Identify which cell holds the provided text, then report its [X, Y] central coordinate. 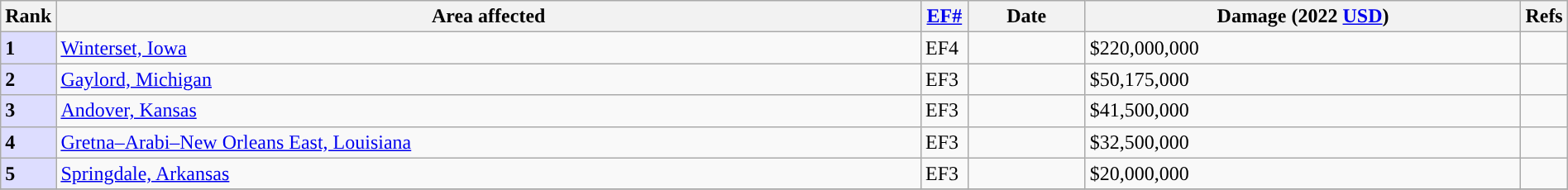
Refs [1544, 17]
Gaylord, Michigan [489, 79]
Gretna–Arabi–New Orleans East, Louisiana [489, 142]
$50,175,000 [1303, 79]
Rank [28, 17]
3 [28, 111]
Damage (2022 USD) [1303, 17]
Date [1026, 17]
EF# [944, 17]
Winterset, Iowa [489, 48]
4 [28, 142]
EF4 [944, 48]
Andover, Kansas [489, 111]
Springdale, Arkansas [489, 173]
Area affected [489, 17]
1 [28, 48]
$41,500,000 [1303, 111]
$32,500,000 [1303, 142]
2 [28, 79]
$20,000,000 [1303, 173]
5 [28, 173]
$220,000,000 [1303, 48]
